Return the (X, Y) coordinate for the center point of the cell that contains the specified text.  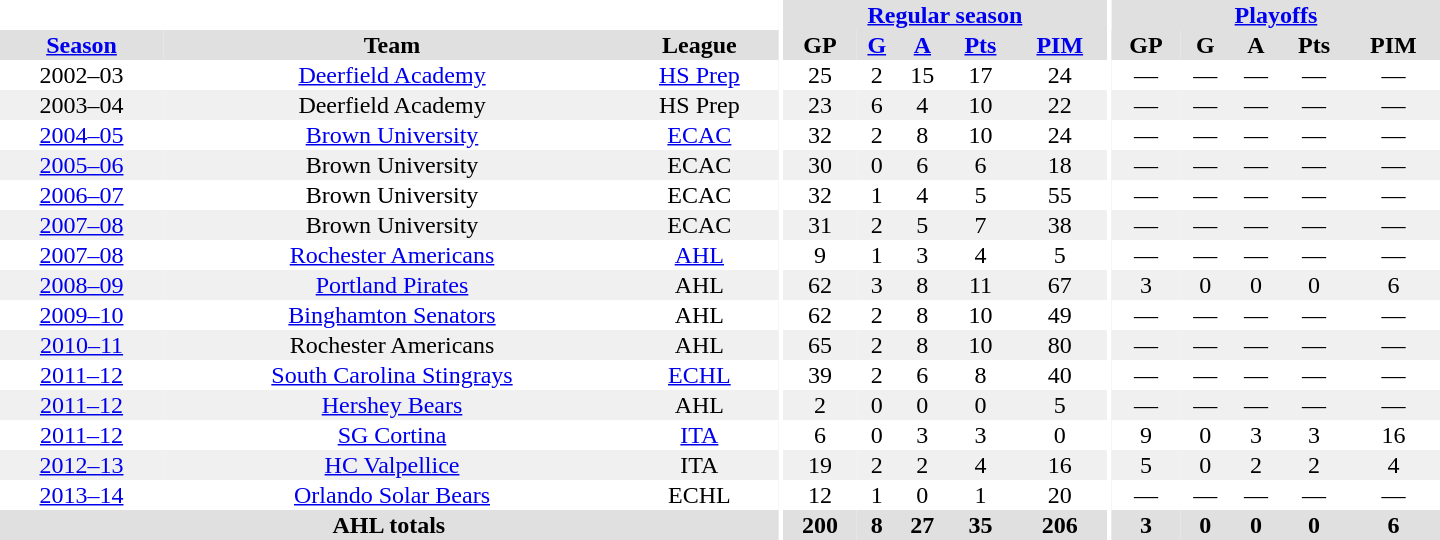
Hershey Bears (392, 405)
AHL totals (389, 525)
27 (922, 525)
12 (820, 495)
23 (820, 105)
2005–06 (82, 165)
HC Valpellice (392, 465)
League (700, 45)
Orlando Solar Bears (392, 495)
Portland Pirates (392, 285)
2006–07 (82, 195)
2008–09 (82, 285)
200 (820, 525)
49 (1060, 315)
2012–13 (82, 465)
35 (981, 525)
18 (1060, 165)
11 (981, 285)
65 (820, 345)
25 (820, 75)
55 (1060, 195)
38 (1060, 225)
19 (820, 465)
206 (1060, 525)
Team (392, 45)
67 (1060, 285)
2009–10 (82, 315)
Season (82, 45)
Binghamton Senators (392, 315)
31 (820, 225)
15 (922, 75)
2003–04 (82, 105)
2013–14 (82, 495)
SG Cortina (392, 435)
Regular season (944, 15)
2002–03 (82, 75)
20 (1060, 495)
South Carolina Stingrays (392, 375)
80 (1060, 345)
Playoffs (1276, 15)
17 (981, 75)
22 (1060, 105)
2004–05 (82, 135)
30 (820, 165)
40 (1060, 375)
2010–11 (82, 345)
7 (981, 225)
39 (820, 375)
